Pinpoint the cell where the given text exists, returning its (x, y) midpoint coordinate. 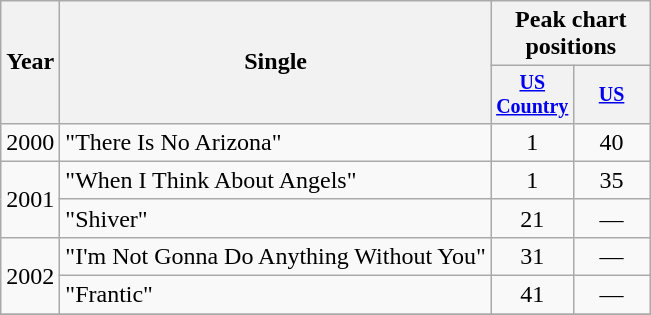
"There Is No Arizona" (276, 142)
2000 (30, 142)
Year (30, 62)
Single (276, 62)
US (612, 94)
"When I Think About Angels" (276, 180)
US Country (532, 94)
31 (532, 256)
35 (612, 180)
Peak chartpositions (570, 34)
"I'm Not Gonna Do Anything Without You" (276, 256)
2002 (30, 275)
21 (532, 218)
41 (532, 295)
"Shiver" (276, 218)
2001 (30, 199)
40 (612, 142)
"Frantic" (276, 295)
